Determine the (X, Y) coordinate at the center of the cell enclosing the given text.  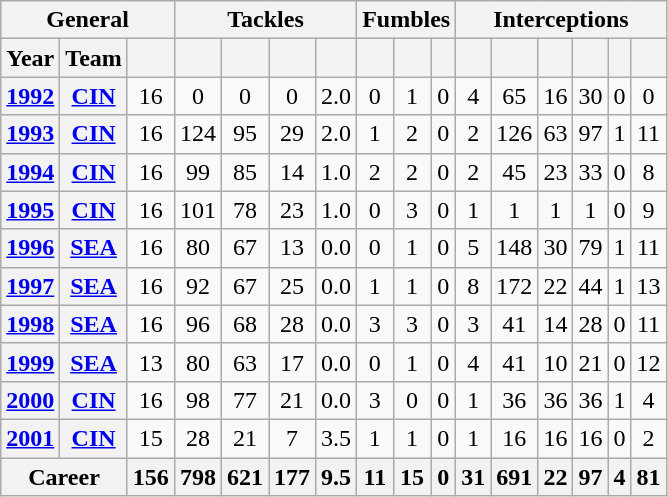
78 (244, 210)
1999 (30, 362)
1993 (30, 134)
2000 (30, 400)
5 (474, 248)
126 (514, 134)
Team (94, 58)
3.5 (336, 438)
Fumbles (406, 20)
Tackles (265, 20)
177 (292, 477)
General (88, 20)
172 (514, 286)
95 (244, 134)
77 (244, 400)
621 (244, 477)
45 (514, 172)
31 (474, 477)
156 (150, 477)
691 (514, 477)
101 (198, 210)
Interceptions (561, 20)
98 (198, 400)
10 (556, 362)
9.5 (336, 477)
2001 (30, 438)
29 (292, 134)
44 (590, 286)
96 (198, 324)
12 (648, 362)
65 (514, 96)
25 (292, 286)
81 (648, 477)
Career (64, 477)
Year (30, 58)
33 (590, 172)
1996 (30, 248)
798 (198, 477)
68 (244, 324)
148 (514, 248)
124 (198, 134)
17 (292, 362)
99 (198, 172)
1992 (30, 96)
1994 (30, 172)
79 (590, 248)
1995 (30, 210)
7 (292, 438)
85 (244, 172)
9 (648, 210)
92 (198, 286)
1997 (30, 286)
1998 (30, 324)
